Locate the cell with the specified text and output its [x, y] center coordinate. 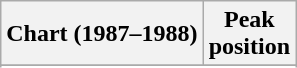
Peakposition [249, 34]
Chart (1987–1988) [102, 34]
